Extract the [X, Y] coordinate from the center of the cell holding the provided text.  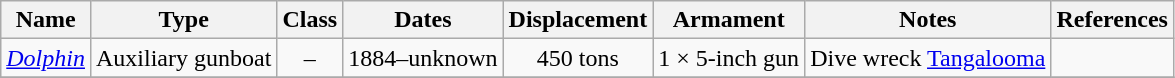
Armament [729, 20]
References [1112, 20]
Notes [928, 20]
1 × 5-inch gun [729, 58]
Class [310, 20]
Dolphin [46, 58]
450 tons [578, 58]
Auxiliary gunboat [183, 58]
1884–unknown [423, 58]
Dates [423, 20]
Dive wreck Tangalooma [928, 58]
– [310, 58]
Name [46, 20]
Displacement [578, 20]
Type [183, 20]
